Scan for the cell matching the given text and deliver its [x, y] coordinate at center. 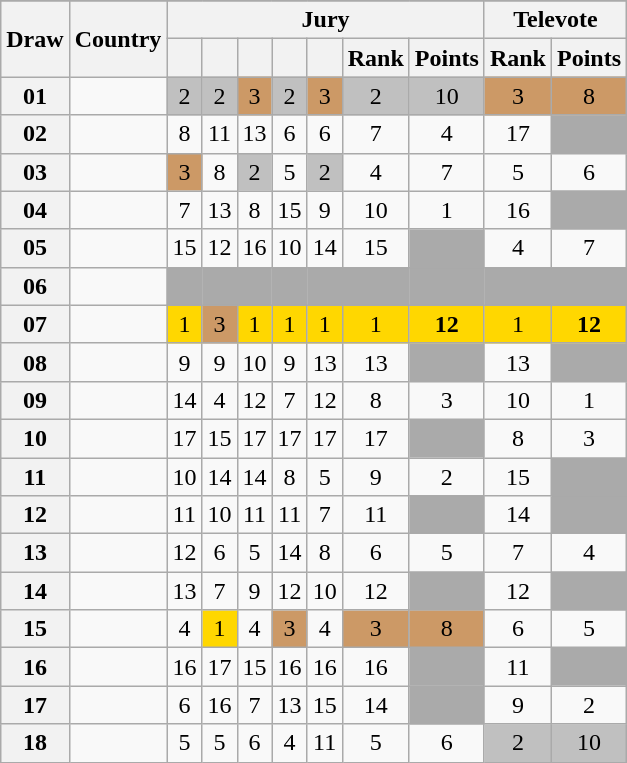
03 [35, 172]
Televote [555, 20]
05 [35, 248]
02 [35, 134]
04 [35, 210]
Country [118, 39]
18 [35, 743]
08 [35, 362]
Jury [326, 20]
Draw [35, 39]
09 [35, 400]
01 [35, 96]
06 [35, 286]
07 [35, 324]
